Pinpoint the cell where the given text exists, returning its (x, y) midpoint coordinate. 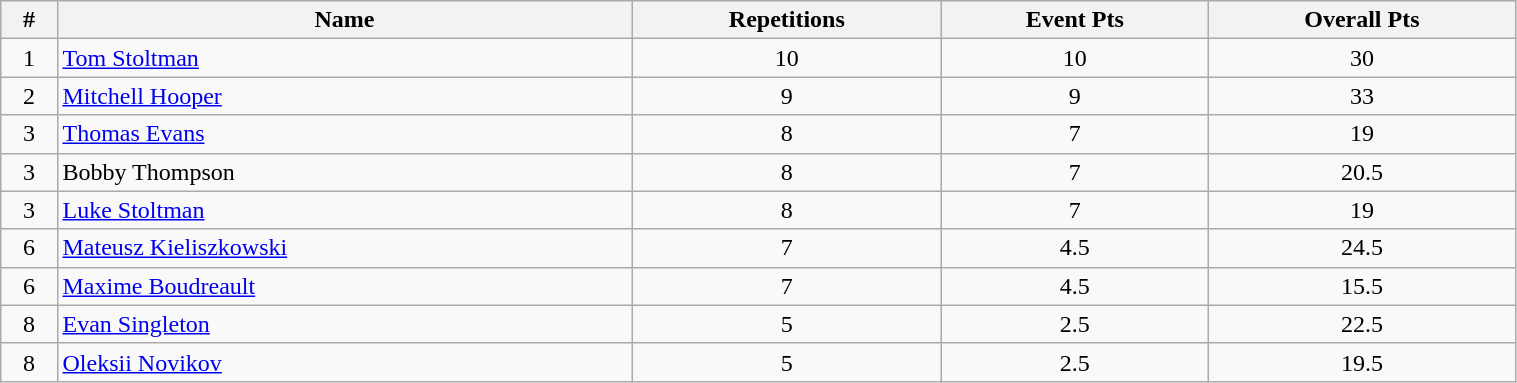
Luke Stoltman (344, 210)
30 (1362, 58)
Evan Singleton (344, 324)
Overall Pts (1362, 20)
Thomas Evans (344, 134)
Event Pts (1075, 20)
Repetitions (787, 20)
20.5 (1362, 172)
Tom Stoltman (344, 58)
24.5 (1362, 248)
Maxime Boudreault (344, 286)
1 (29, 58)
22.5 (1362, 324)
Mitchell Hooper (344, 96)
33 (1362, 96)
Bobby Thompson (344, 172)
Oleksii Novikov (344, 362)
# (29, 20)
19.5 (1362, 362)
15.5 (1362, 286)
Name (344, 20)
Mateusz Kieliszkowski (344, 248)
2 (29, 96)
